Capture the cell that displays the provided text and extract its (x, y) central coordinate. 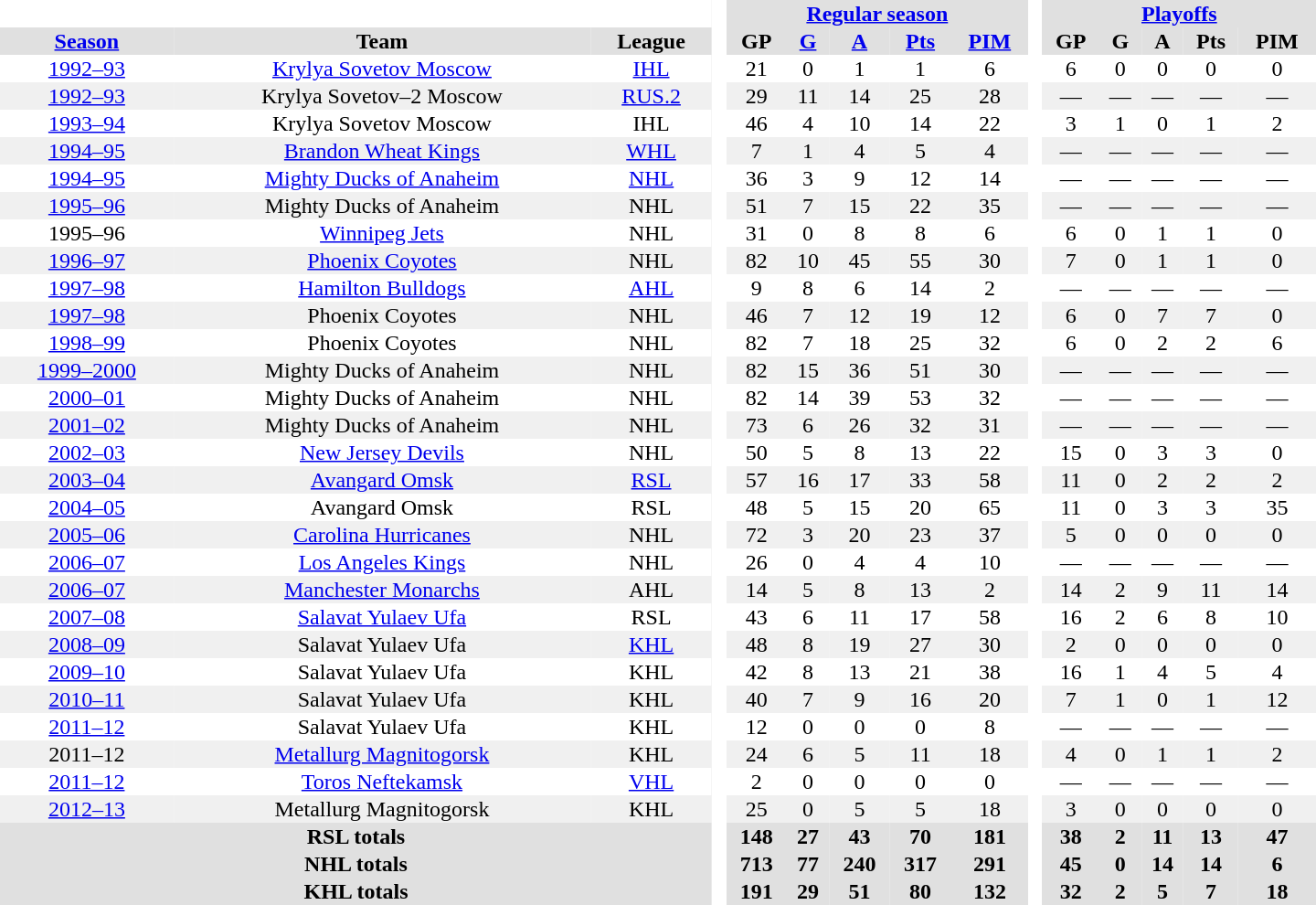
Playoffs (1179, 14)
37 (989, 535)
53 (921, 398)
33 (921, 480)
23 (921, 535)
240 (859, 864)
2002–03 (87, 452)
80 (921, 891)
72 (757, 535)
2012–13 (87, 809)
55 (921, 261)
713 (757, 864)
191 (757, 891)
50 (757, 452)
73 (757, 425)
77 (808, 864)
2009–10 (87, 672)
Hamilton Bulldogs (382, 288)
2004–05 (87, 507)
Toros Neftekamsk (382, 782)
WHL (651, 151)
132 (989, 891)
57 (757, 480)
KHL totals (356, 891)
NHL totals (356, 864)
2007–08 (87, 617)
40 (757, 699)
Winnipeg Jets (382, 233)
65 (989, 507)
42 (757, 672)
317 (921, 864)
VHL (651, 782)
2000–01 (87, 398)
2003–04 (87, 480)
Los Angeles Kings (382, 562)
Season (87, 41)
24 (757, 754)
28 (989, 96)
2005–06 (87, 535)
Carolina Hurricanes (382, 535)
181 (989, 836)
2008–09 (87, 644)
1999–2000 (87, 370)
New Jersey Devils (382, 452)
291 (989, 864)
Brandon Wheat Kings (382, 151)
RSL totals (356, 836)
League (651, 41)
47 (1278, 836)
1993–94 (87, 123)
1996–97 (87, 261)
2010–11 (87, 699)
Team (382, 41)
1998–99 (87, 343)
Regular season (877, 14)
Manchester Monarchs (382, 590)
70 (921, 836)
39 (859, 398)
RUS.2 (651, 96)
2001–02 (87, 425)
Krylya Sovetov–2 Moscow (382, 96)
148 (757, 836)
